Return the (x, y) coordinate for the center point of the cell that contains the specified text.  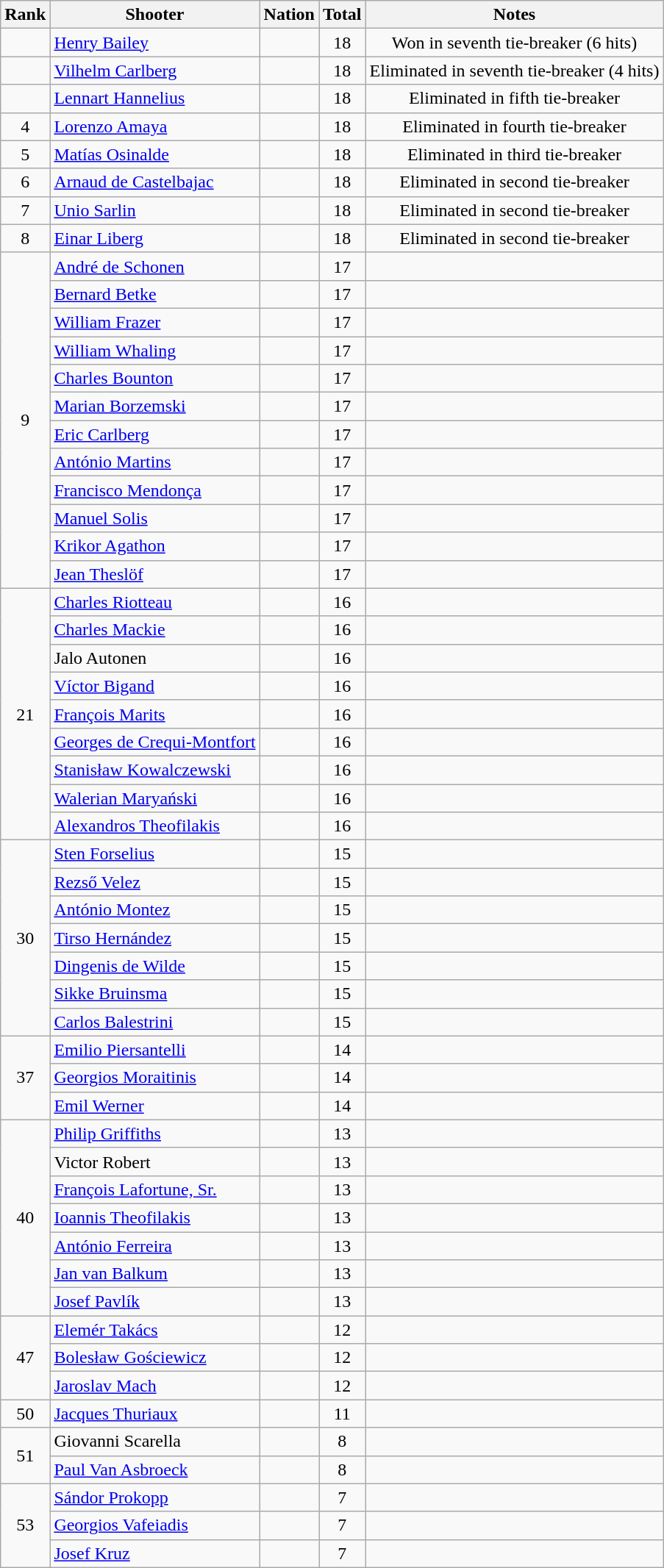
Lorenzo Amaya (154, 126)
11 (343, 1414)
Einar Liberg (154, 238)
Francisco Mendonça (154, 490)
30 (25, 938)
37 (25, 1078)
Eliminated in third tie-breaker (515, 154)
Marian Borzemski (154, 407)
Jan van Balkum (154, 1274)
Arnaud de Castelbajac (154, 182)
António Martins (154, 462)
Unio Sarlin (154, 210)
Charles Riotteau (154, 602)
9 (25, 420)
Charles Bounton (154, 379)
40 (25, 1217)
Philip Griffiths (154, 1134)
Ioannis Theofilakis (154, 1217)
François Lafortune, Sr. (154, 1189)
Total (343, 15)
António Montez (154, 910)
Vilhelm Carlberg (154, 71)
Georgios Vafeiadis (154, 1525)
Lennart Hannelius (154, 99)
António Ferreira (154, 1246)
6 (25, 182)
Eliminated in fourth tie-breaker (515, 126)
Stanisław Kowalczewski (154, 770)
50 (25, 1414)
Georges de Crequi-Montfort (154, 742)
Georgios Moraitinis (154, 1078)
Alexandros Theofilakis (154, 826)
Josef Pavlík (154, 1302)
Shooter (154, 15)
Paul Van Asbroeck (154, 1469)
André de Schonen (154, 266)
Notes (515, 15)
Carlos Balestrini (154, 1022)
Walerian Maryański (154, 798)
Eliminated in fifth tie-breaker (515, 99)
Emilio Piersantelli (154, 1050)
Josef Kruz (154, 1553)
Matías Osinalde (154, 154)
Elemér Takács (154, 1330)
Rank (25, 15)
Tirso Hernández (154, 938)
5 (25, 154)
Sándor Prokopp (154, 1497)
Henry Bailey (154, 43)
Bernard Betke (154, 294)
Sten Forselius (154, 854)
Rezső Velez (154, 882)
4 (25, 126)
53 (25, 1525)
Victor Robert (154, 1161)
Jacques Thuriaux (154, 1414)
51 (25, 1456)
Charles Mackie (154, 630)
Giovanni Scarella (154, 1442)
21 (25, 715)
Eliminated in seventh tie-breaker (4 hits) (515, 71)
Sikke Bruinsma (154, 994)
Won in seventh tie-breaker (6 hits) (515, 43)
Emil Werner (154, 1106)
Jalo Autonen (154, 658)
Víctor Bigand (154, 686)
Bolesław Gościewicz (154, 1358)
Jaroslav Mach (154, 1386)
Eric Carlberg (154, 434)
Manuel Solis (154, 518)
Krikor Agathon (154, 546)
François Marits (154, 714)
Nation (289, 15)
Jean Theslöf (154, 574)
47 (25, 1358)
William Whaling (154, 351)
Dingenis de Wilde (154, 966)
William Frazer (154, 322)
